Return [x, y] of the center of cell containing provided text 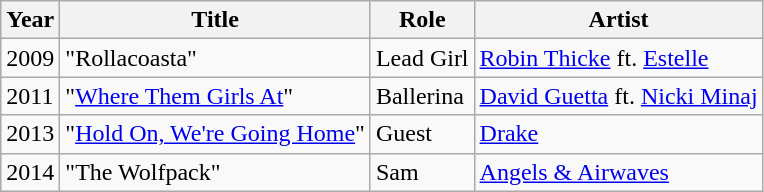
Role [422, 20]
Angels & Airwaves [618, 172]
"Where Them Girls At" [216, 96]
Drake [618, 134]
2013 [30, 134]
Title [216, 20]
David Guetta ft. Nicki Minaj [618, 96]
2014 [30, 172]
2011 [30, 96]
Artist [618, 20]
"The Wolfpack" [216, 172]
2009 [30, 58]
Year [30, 20]
"Hold On, We're Going Home" [216, 134]
Lead Girl [422, 58]
Robin Thicke ft. Estelle [618, 58]
Guest [422, 134]
Sam [422, 172]
Ballerina [422, 96]
"Rollacoasta" [216, 58]
